Detect which cell encompasses the target text, then output its (x, y) center coordinate. 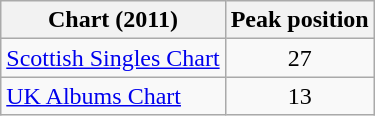
13 (300, 96)
27 (300, 58)
Chart (2011) (113, 20)
UK Albums Chart (113, 96)
Peak position (300, 20)
Scottish Singles Chart (113, 58)
